Provide the (x, y) coordinate of the cell's center where the given text is located.  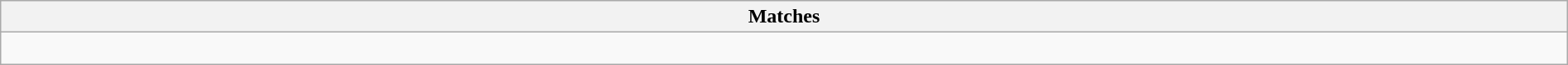
Matches (784, 17)
